Provide the [X, Y] coordinate of the cell's center where the given text is located.  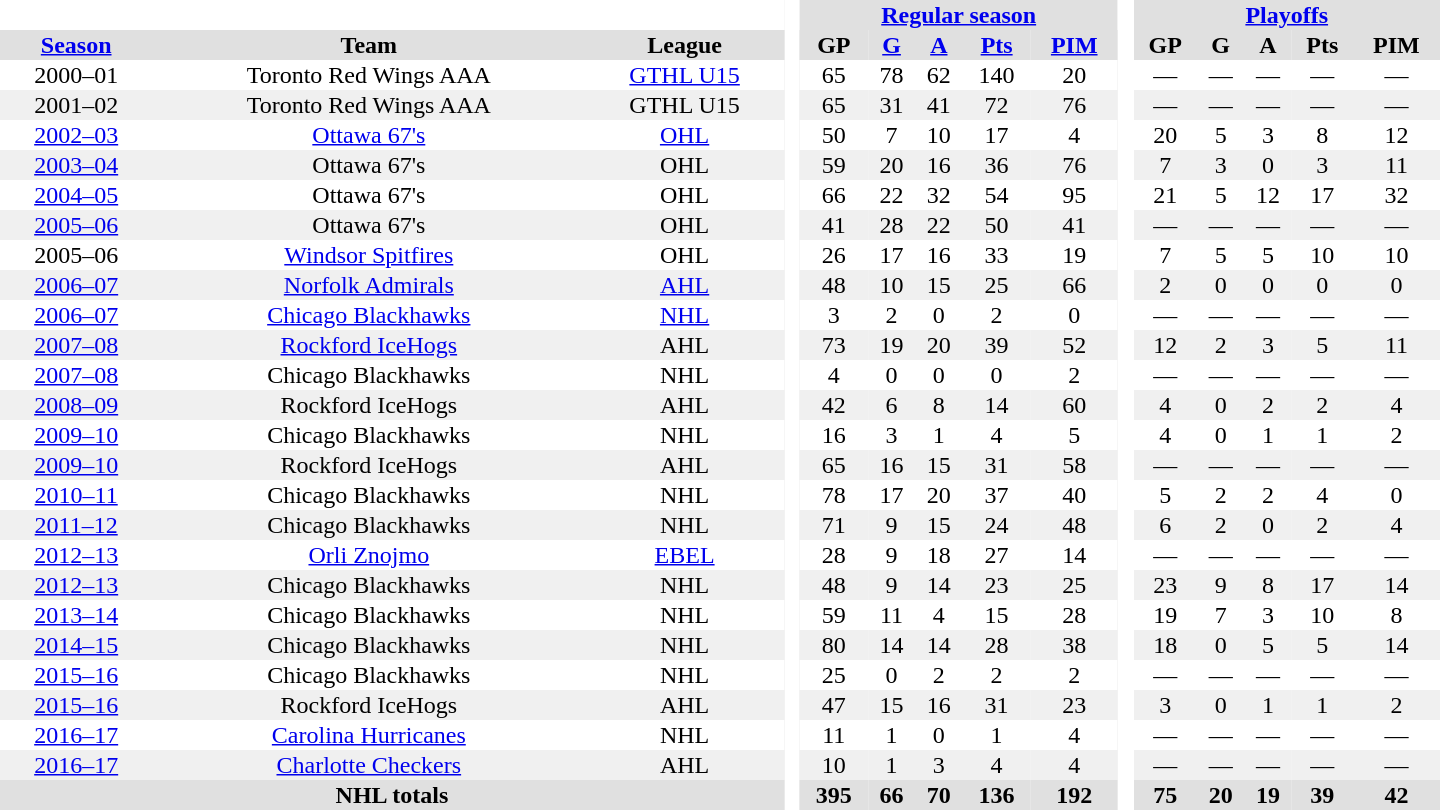
2014–15 [76, 645]
24 [996, 525]
Orli Znojmo [368, 555]
75 [1165, 795]
Team [368, 45]
2013–14 [76, 615]
Norfolk Admirals [368, 285]
40 [1074, 495]
54 [996, 195]
2008–09 [76, 405]
36 [996, 165]
395 [834, 795]
Season [76, 45]
52 [1074, 345]
60 [1074, 405]
72 [996, 105]
2003–04 [76, 165]
71 [834, 525]
27 [996, 555]
Windsor Spitfires [368, 255]
2004–05 [76, 195]
Regular season [959, 15]
62 [938, 75]
League [684, 45]
2002–03 [76, 135]
140 [996, 75]
70 [938, 795]
26 [834, 255]
EBEL [684, 555]
Charlotte Checkers [368, 765]
47 [834, 705]
2001–02 [76, 105]
2010–11 [76, 495]
58 [1074, 465]
Carolina Hurricanes [368, 735]
33 [996, 255]
21 [1165, 195]
2000–01 [76, 75]
38 [1074, 645]
136 [996, 795]
80 [834, 645]
192 [1074, 795]
37 [996, 495]
73 [834, 345]
95 [1074, 195]
NHL totals [392, 795]
Playoffs [1286, 15]
2011–12 [76, 525]
